Detect which cell encompasses the target text, then output its (x, y) center coordinate. 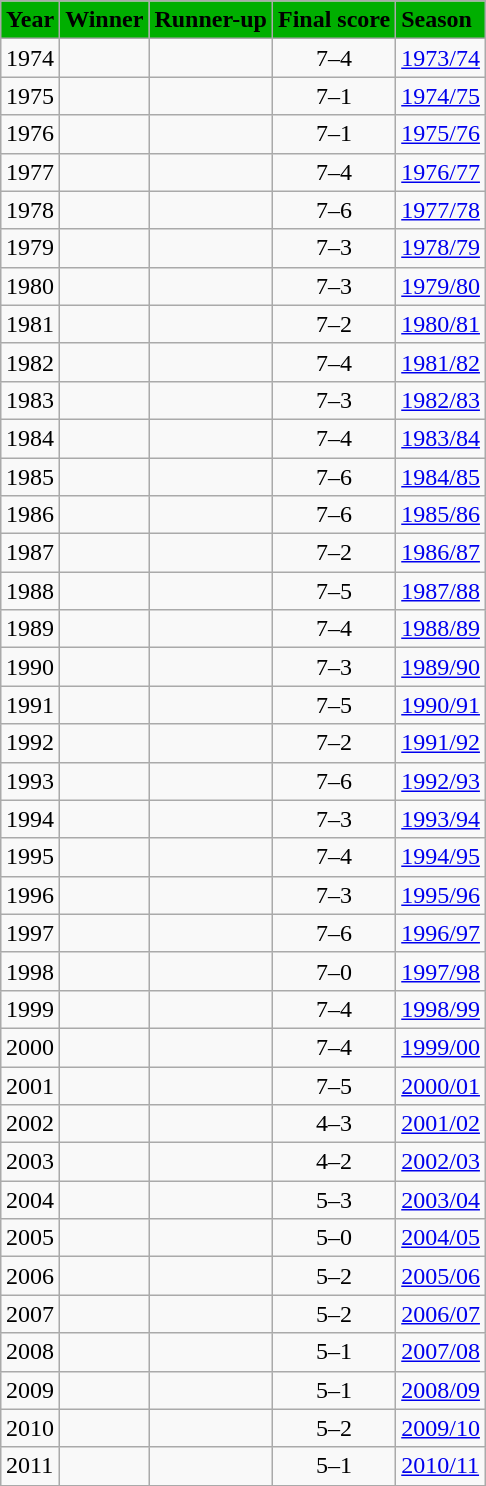
1982/83 (441, 400)
1995 (30, 857)
1978/79 (441, 248)
1986/87 (441, 553)
1989/90 (441, 667)
2009 (30, 1390)
2004/05 (441, 1238)
4–2 (334, 1162)
2005/06 (441, 1276)
2001/02 (441, 1124)
1978 (30, 210)
2007 (30, 1314)
1973/74 (441, 58)
1986 (30, 515)
1985 (30, 477)
1993/94 (441, 819)
1988 (30, 591)
1981 (30, 324)
1976/77 (441, 172)
1985/86 (441, 515)
1974/75 (441, 96)
1997 (30, 933)
2011 (30, 1466)
1991 (30, 705)
1994 (30, 819)
1987 (30, 553)
2007/08 (441, 1352)
1999 (30, 1009)
1977 (30, 172)
1998 (30, 971)
2000 (30, 1047)
2003/04 (441, 1200)
Season (441, 20)
1995/96 (441, 895)
1992 (30, 743)
2006/07 (441, 1314)
Final score (334, 20)
1999/00 (441, 1047)
1983/84 (441, 438)
2008/09 (441, 1390)
1975 (30, 96)
2009/10 (441, 1428)
1998/99 (441, 1009)
2010 (30, 1428)
Winner (104, 20)
Year (30, 20)
4–3 (334, 1124)
1996/97 (441, 933)
2002 (30, 1124)
1987/88 (441, 591)
1974 (30, 58)
1992/93 (441, 781)
2002/03 (441, 1162)
1982 (30, 362)
1993 (30, 781)
2000/01 (441, 1085)
1994/95 (441, 857)
5–3 (334, 1200)
1989 (30, 629)
1980 (30, 286)
1996 (30, 895)
2006 (30, 1276)
2001 (30, 1085)
1988/89 (441, 629)
2004 (30, 1200)
1990 (30, 667)
1976 (30, 134)
2008 (30, 1352)
2003 (30, 1162)
Runner-up (211, 20)
1979/80 (441, 286)
1983 (30, 400)
1990/91 (441, 705)
1975/76 (441, 134)
2010/11 (441, 1466)
7–0 (334, 971)
1981/82 (441, 362)
1979 (30, 248)
2005 (30, 1238)
1984 (30, 438)
5–0 (334, 1238)
1991/92 (441, 743)
1997/98 (441, 971)
1980/81 (441, 324)
1977/78 (441, 210)
1984/85 (441, 477)
